Search for the cell housing the specified text and yield its [X, Y] center coordinate. 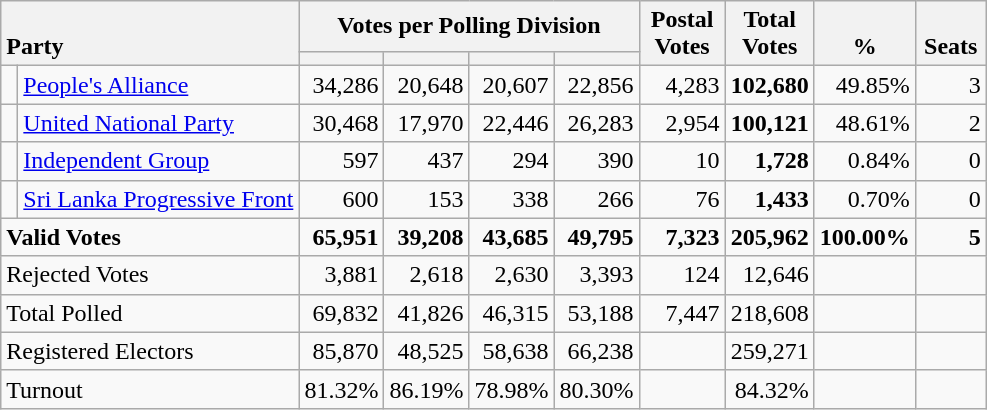
Total Votes [770, 34]
Turnout [150, 389]
PostalVotes [682, 34]
43,685 [512, 237]
49.85% [864, 85]
34,286 [342, 85]
69,832 [342, 313]
% [864, 34]
600 [342, 199]
48.61% [864, 123]
Total Polled [150, 313]
22,446 [512, 123]
0.84% [864, 161]
48,525 [426, 351]
17,970 [426, 123]
1,433 [770, 199]
153 [426, 199]
0.70% [864, 199]
437 [426, 161]
58,638 [512, 351]
338 [512, 199]
2,630 [512, 275]
12,646 [770, 275]
5 [950, 237]
22,856 [596, 85]
26,283 [596, 123]
53,188 [596, 313]
7,447 [682, 313]
65,951 [342, 237]
294 [512, 161]
Independent Group [158, 161]
84.32% [770, 389]
2,618 [426, 275]
4,283 [682, 85]
266 [596, 199]
1,728 [770, 161]
124 [682, 275]
2,954 [682, 123]
Seats [950, 34]
390 [596, 161]
7,323 [682, 237]
218,608 [770, 313]
Sri Lanka Progressive Front [158, 199]
597 [342, 161]
39,208 [426, 237]
20,648 [426, 85]
3,881 [342, 275]
80.30% [596, 389]
People's Alliance [158, 85]
86.19% [426, 389]
102,680 [770, 85]
Party [150, 34]
78.98% [512, 389]
United National Party [158, 123]
100,121 [770, 123]
100.00% [864, 237]
Rejected Votes [150, 275]
10 [682, 161]
85,870 [342, 351]
41,826 [426, 313]
3,393 [596, 275]
3 [950, 85]
49,795 [596, 237]
66,238 [596, 351]
30,468 [342, 123]
2 [950, 123]
46,315 [512, 313]
Valid Votes [150, 237]
76 [682, 199]
81.32% [342, 389]
259,271 [770, 351]
205,962 [770, 237]
20,607 [512, 85]
Votes per Polling Division [469, 26]
Registered Electors [150, 351]
